Find where the given text appears and provide that cell's center as (x, y) coordinate. 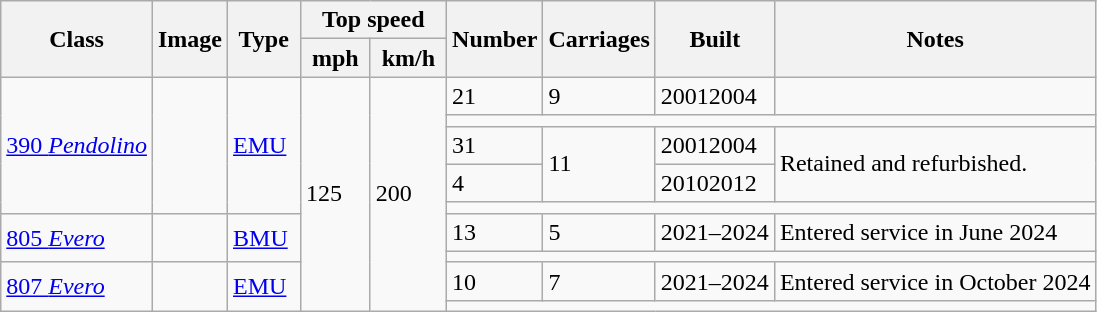
Number (495, 39)
11 (599, 164)
7 (599, 281)
mph (335, 58)
Image (190, 39)
9 (599, 96)
5 (599, 232)
10 (495, 281)
390 Pendolino (77, 145)
Class (77, 39)
Top speed (373, 20)
BMU (264, 238)
km/h (408, 58)
125 (335, 194)
807 Evero (77, 286)
Entered service in June 2024 (935, 232)
Notes (935, 39)
Retained and refurbished. (935, 164)
13 (495, 232)
31 (495, 145)
21 (495, 96)
Entered service in October 2024 (935, 281)
20102012 (714, 183)
805 Evero (77, 238)
Carriages (599, 39)
Type (264, 39)
200 (408, 194)
Built (714, 39)
4 (495, 183)
